Provide the (x, y) coordinate of the cell's center where the given text is located.  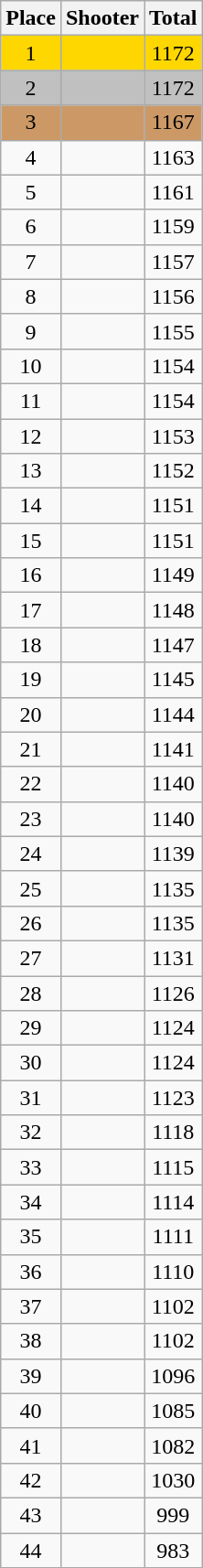
1082 (174, 1445)
25 (31, 888)
6 (31, 227)
1111 (174, 1237)
11 (31, 401)
9 (31, 331)
42 (31, 1480)
30 (31, 1063)
1156 (174, 296)
1115 (174, 1167)
1085 (174, 1411)
12 (31, 436)
44 (31, 1551)
1139 (174, 854)
1110 (174, 1272)
1096 (174, 1376)
10 (31, 366)
983 (174, 1551)
1155 (174, 331)
1126 (174, 993)
1159 (174, 227)
1123 (174, 1098)
Total (174, 18)
1153 (174, 436)
36 (31, 1272)
15 (31, 541)
39 (31, 1376)
1157 (174, 262)
1145 (174, 680)
19 (31, 680)
1131 (174, 958)
31 (31, 1098)
16 (31, 575)
18 (31, 645)
22 (31, 784)
1149 (174, 575)
999 (174, 1515)
14 (31, 506)
2 (31, 88)
37 (31, 1306)
21 (31, 749)
1148 (174, 610)
1030 (174, 1480)
1161 (174, 192)
38 (31, 1341)
28 (31, 993)
5 (31, 192)
1167 (174, 123)
40 (31, 1411)
27 (31, 958)
35 (31, 1237)
43 (31, 1515)
24 (31, 854)
Place (31, 18)
20 (31, 714)
33 (31, 1167)
23 (31, 819)
Shooter (102, 18)
1144 (174, 714)
4 (31, 157)
1141 (174, 749)
32 (31, 1133)
1163 (174, 157)
7 (31, 262)
41 (31, 1445)
1118 (174, 1133)
1147 (174, 645)
3 (31, 123)
29 (31, 1028)
1114 (174, 1202)
13 (31, 471)
1152 (174, 471)
1 (31, 53)
8 (31, 296)
34 (31, 1202)
17 (31, 610)
26 (31, 923)
